Search for the cell housing the specified text and yield its (X, Y) center coordinate. 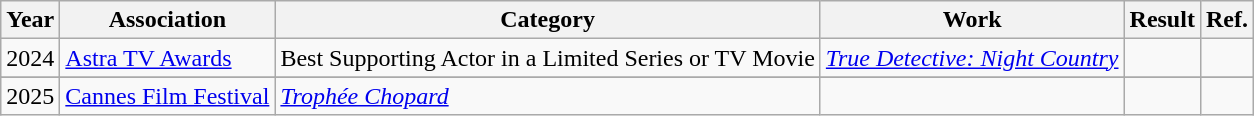
Association (168, 20)
Best Supporting Actor in a Limited Series or TV Movie (548, 58)
2025 (30, 96)
Astra TV Awards (168, 58)
True Detective: Night Country (972, 58)
Category (548, 20)
2024 (30, 58)
Result (1162, 20)
Trophée Chopard (548, 96)
Work (972, 20)
Year (30, 20)
Cannes Film Festival (168, 96)
Ref. (1226, 20)
